Determine the (x, y) coordinate at the center of the cell enclosing the given text.  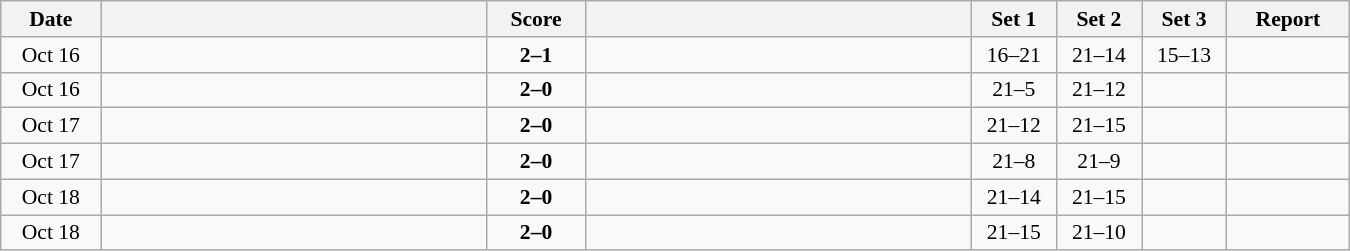
21–5 (1014, 90)
2–1 (536, 55)
21–10 (1098, 233)
Set 1 (1014, 19)
16–21 (1014, 55)
Report (1288, 19)
21–8 (1014, 162)
Set 3 (1184, 19)
Set 2 (1098, 19)
21–9 (1098, 162)
15–13 (1184, 55)
Date (51, 19)
Score (536, 19)
